Determine the (X, Y) coordinate at the center of the cell enclosing the given text.  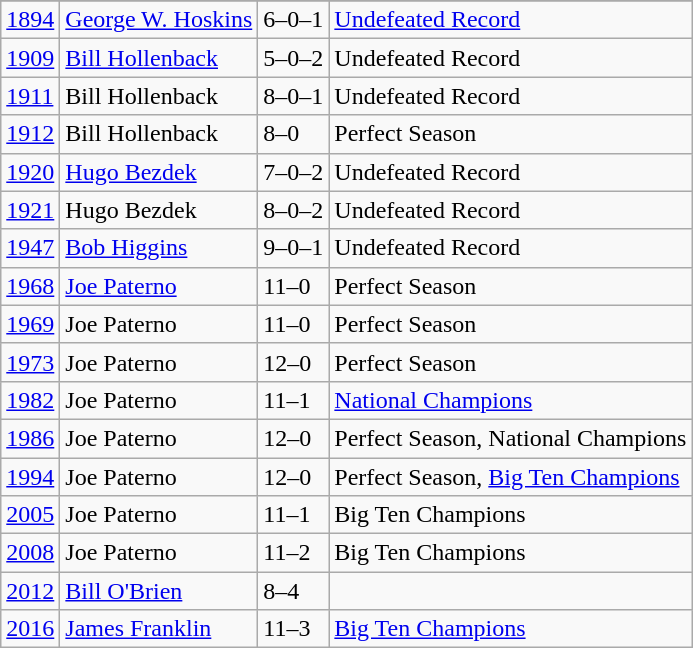
Bill O'Brien (159, 591)
1912 (30, 134)
1968 (30, 286)
1994 (30, 477)
8–0–1 (294, 96)
Bob Higgins (159, 248)
National Champions (510, 400)
1894 (30, 20)
2012 (30, 591)
1909 (30, 58)
8–4 (294, 591)
8–0–2 (294, 210)
1973 (30, 362)
1947 (30, 248)
6–0–1 (294, 20)
7–0–2 (294, 172)
1911 (30, 96)
11–3 (294, 629)
1920 (30, 172)
James Franklin (159, 629)
9–0–1 (294, 248)
George W. Hoskins (159, 20)
5–0–2 (294, 58)
1969 (30, 324)
2005 (30, 515)
Perfect Season, National Champions (510, 438)
11–2 (294, 553)
1921 (30, 210)
Perfect Season, Big Ten Champions (510, 477)
2008 (30, 553)
1986 (30, 438)
1982 (30, 400)
8–0 (294, 134)
2016 (30, 629)
